Provide the [X, Y] coordinate of the cell's center where the given text is located.  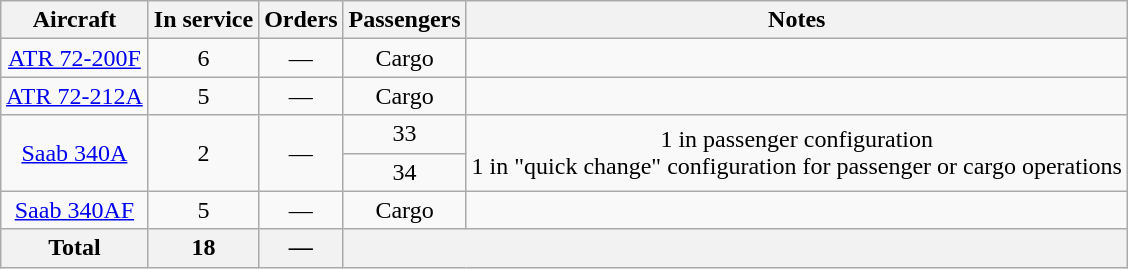
6 [203, 58]
Saab 340A [75, 153]
Aircraft [75, 20]
ATR 72-212A [75, 96]
ATR 72-200F [75, 58]
33 [404, 134]
Total [75, 248]
2 [203, 153]
Passengers [404, 20]
34 [404, 172]
In service [203, 20]
Saab 340AF [75, 210]
1 in passenger configuration1 in "quick change" configuration for passenger or cargo operations [796, 153]
Orders [301, 20]
18 [203, 248]
Notes [796, 20]
